Identify which cell holds the provided text, then report its (X, Y) central coordinate. 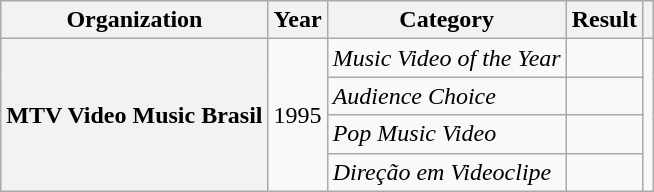
Music Video of the Year (446, 58)
Result (604, 20)
Pop Music Video (446, 134)
Category (446, 20)
Audience Choice (446, 96)
Direção em Videoclipe (446, 172)
1995 (298, 115)
MTV Video Music Brasil (134, 115)
Year (298, 20)
Organization (134, 20)
